Pinpoint the cell where the given text exists, returning its (X, Y) midpoint coordinate. 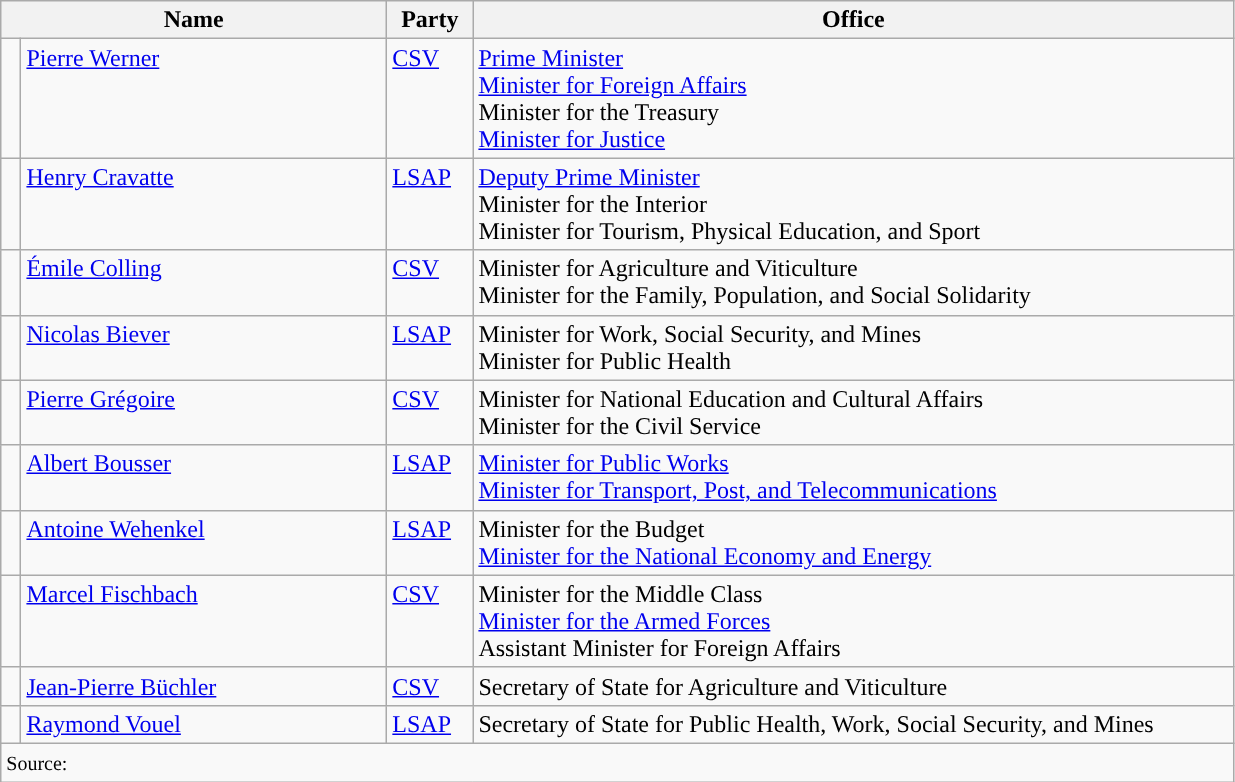
Albert Bousser (204, 478)
Antoine Wehenkel (204, 542)
Office (854, 20)
Deputy Prime Minister Minister for the Interior Minister for Tourism, Physical Education, and Sport (854, 204)
Name (194, 20)
Minister for the Middle Class Minister for the Armed Forces Assistant Minister for Foreign Affairs (854, 621)
Minister for Agriculture and Viticulture Minister for the Family, Population, and Social Solidarity (854, 282)
Party (430, 20)
Émile Colling (204, 282)
Henry Cravatte (204, 204)
Nicolas Biever (204, 348)
Pierre Werner (204, 98)
Minister for the Budget Minister for the National Economy and Energy (854, 542)
Secretary of State for Public Health, Work, Social Security, and Mines (854, 724)
Jean-Pierre Büchler (204, 686)
Minister for Public Works Minister for Transport, Post, and Telecommunications (854, 478)
Secretary of State for Agriculture and Viticulture (854, 686)
Prime Minister Minister for Foreign Affairs Minister for the Treasury Minister for Justice (854, 98)
Raymond Vouel (204, 724)
Marcel Fischbach (204, 621)
Source: (618, 762)
Minister for National Education and Cultural Affairs Minister for the Civil Service (854, 412)
Pierre Grégoire (204, 412)
Minister for Work, Social Security, and Mines Minister for Public Health (854, 348)
